Scan for the cell matching the given text and deliver its [X, Y] coordinate at center. 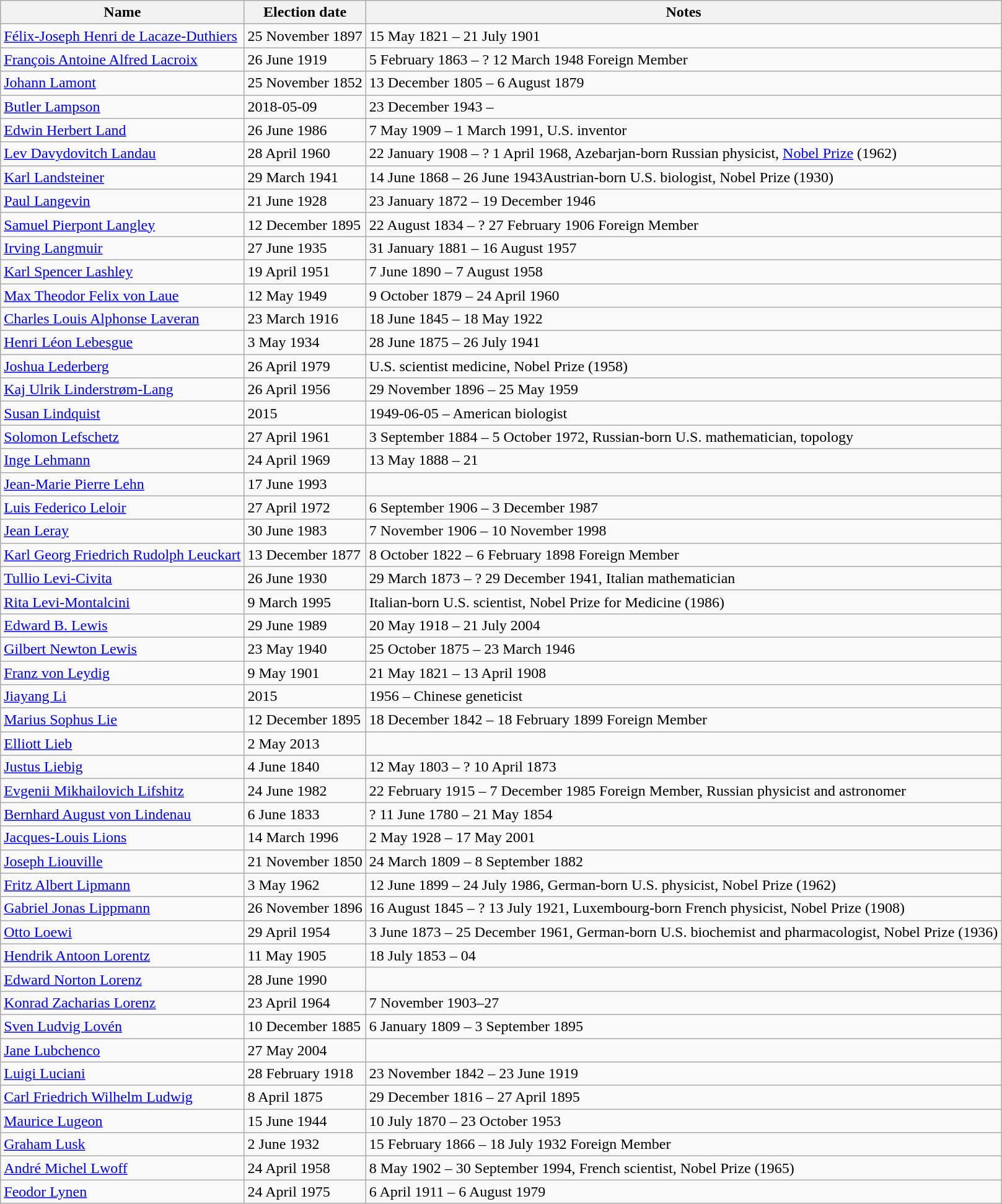
3 May 1934 [305, 343]
26 June 1930 [305, 578]
Karl Landsteiner [123, 177]
Edward B. Lewis [123, 625]
29 June 1989 [305, 625]
3 June 1873 – 25 December 1961, German-born U.S. biochemist and pharmacologist, Nobel Prize (1936) [683, 932]
29 April 1954 [305, 932]
Max Theodor Felix von Laue [123, 296]
6 April 1911 – 6 August 1979 [683, 1192]
Paul Langevin [123, 201]
Edward Norton Lorenz [123, 979]
Henri Léon Lebesgue [123, 343]
21 June 1928 [305, 201]
27 May 2004 [305, 1050]
Félix-Joseph Henri de Lacaze-Duthiers [123, 36]
27 June 1935 [305, 248]
Name [123, 12]
13 December 1805 – 6 August 1879 [683, 83]
28 June 1875 – 26 July 1941 [683, 343]
Solomon Lefschetz [123, 437]
29 March 1873 – ? 29 December 1941, Italian mathematician [683, 578]
24 March 1809 – 8 September 1882 [683, 861]
Susan Lindquist [123, 413]
Justus Liebig [123, 767]
28 June 1990 [305, 979]
Inge Lehmann [123, 460]
Lev Davydovitch Landau [123, 154]
Feodor Lynen [123, 1192]
Edwin Herbert Land [123, 130]
25 October 1875 – 23 March 1946 [683, 649]
12 June 1899 – 24 July 1986, German-born U.S. physicist, Nobel Prize (1962) [683, 885]
23 May 1940 [305, 649]
31 January 1881 – 16 August 1957 [683, 248]
Gabriel Jonas Lippmann [123, 908]
29 November 1896 – 25 May 1959 [683, 390]
13 December 1877 [305, 555]
29 December 1816 – 27 April 1895 [683, 1097]
9 March 1995 [305, 602]
23 March 1916 [305, 319]
François Antoine Alfred Lacroix [123, 59]
Jane Lubchenco [123, 1050]
6 June 1833 [305, 814]
Notes [683, 12]
Jiayang Li [123, 696]
Carl Friedrich Wilhelm Ludwig [123, 1097]
9 October 1879 – 24 April 1960 [683, 296]
11 May 1905 [305, 956]
18 June 1845 – 18 May 1922 [683, 319]
Election date [305, 12]
3 May 1962 [305, 885]
26 April 1979 [305, 366]
14 March 1996 [305, 838]
6 September 1906 – 3 December 1987 [683, 508]
2 May 1928 – 17 May 2001 [683, 838]
7 November 1906 – 10 November 1998 [683, 531]
15 June 1944 [305, 1121]
U.S. scientist medicine, Nobel Prize (1958) [683, 366]
24 June 1982 [305, 791]
Marius Sophus Lie [123, 720]
Jean Leray [123, 531]
23 November 1842 – 23 June 1919 [683, 1074]
Hendrik Antoon Lorentz [123, 956]
1956 – Chinese geneticist [683, 696]
24 April 1969 [305, 460]
29 March 1941 [305, 177]
22 January 1908 – ? 1 April 1968, Azebarjan-born Russian physicist, Nobel Prize (1962) [683, 154]
28 February 1918 [305, 1074]
18 December 1842 – 18 February 1899 Foreign Member [683, 720]
Jacques-Louis Lions [123, 838]
28 April 1960 [305, 154]
5 February 1863 – ? 12 March 1948 Foreign Member [683, 59]
Rita Levi-Montalcini [123, 602]
Bernhard August von Lindenau [123, 814]
26 November 1896 [305, 908]
8 April 1875 [305, 1097]
Konrad Zacharias Lorenz [123, 1003]
Joseph Liouville [123, 861]
Gilbert Newton Lewis [123, 649]
20 May 1918 – 21 July 2004 [683, 625]
? 11 June 1780 – 21 May 1854 [683, 814]
30 June 1983 [305, 531]
24 April 1975 [305, 1192]
Maurice Lugeon [123, 1121]
Jean-Marie Pierre Lehn [123, 484]
24 April 1958 [305, 1168]
3 September 1884 – 5 October 1972, Russian-born U.S. mathematician, topology [683, 437]
7 November 1903–27 [683, 1003]
Charles Louis Alphonse Laveran [123, 319]
10 July 1870 – 23 October 1953 [683, 1121]
Irving Langmuir [123, 248]
Evgenii Mikhailovich Lifshitz [123, 791]
13 May 1888 – 21 [683, 460]
17 June 1993 [305, 484]
23 April 1964 [305, 1003]
Luis Federico Leloir [123, 508]
15 February 1866 – 18 July 1932 Foreign Member [683, 1145]
16 August 1845 – ? 13 July 1921, Luxembourg-born French physicist, Nobel Prize (1908) [683, 908]
25 November 1852 [305, 83]
26 June 1919 [305, 59]
4 June 1840 [305, 767]
Graham Lusk [123, 1145]
15 May 1821 – 21 July 1901 [683, 36]
Johann Lamont [123, 83]
27 April 1972 [305, 508]
26 June 1986 [305, 130]
26 April 1956 [305, 390]
22 February 1915 – 7 December 1985 Foreign Member, Russian physicist and astronomer [683, 791]
Karl Spencer Lashley [123, 271]
27 April 1961 [305, 437]
Franz von Leydig [123, 672]
2 June 1932 [305, 1145]
Fritz Albert Lipmann [123, 885]
Kaj Ulrik Linderstrøm-Lang [123, 390]
André Michel Lwoff [123, 1168]
Luigi Luciani [123, 1074]
8 May 1902 – 30 September 1994, French scientist, Nobel Prize (1965) [683, 1168]
2 May 2013 [305, 744]
23 December 1943 – [683, 107]
8 October 1822 – 6 February 1898 Foreign Member [683, 555]
2018-05-09 [305, 107]
Sven Ludvig Lovén [123, 1026]
Elliott Lieb [123, 744]
25 November 1897 [305, 36]
6 January 1809 – 3 September 1895 [683, 1026]
9 May 1901 [305, 672]
Italian-born U.S. scientist, Nobel Prize for Medicine (1986) [683, 602]
19 April 1951 [305, 271]
Tullio Levi-Civita [123, 578]
18 July 1853 – 04 [683, 956]
22 August 1834 – ? 27 February 1906 Foreign Member [683, 224]
7 June 1890 – 7 August 1958 [683, 271]
10 December 1885 [305, 1026]
21 November 1850 [305, 861]
Samuel Pierpont Langley [123, 224]
12 May 1949 [305, 296]
23 January 1872 – 19 December 1946 [683, 201]
Joshua Lederberg [123, 366]
14 June 1868 – 26 June 1943Austrian-born U.S. biologist, Nobel Prize (1930) [683, 177]
12 May 1803 – ? 10 April 1873 [683, 767]
21 May 1821 – 13 April 1908 [683, 672]
Otto Loewi [123, 932]
Karl Georg Friedrich Rudolph Leuckart [123, 555]
Butler Lampson [123, 107]
1949-06-05 – American biologist [683, 413]
7 May 1909 – 1 March 1991, U.S. inventor [683, 130]
